Return (x, y) of the center of cell containing provided text 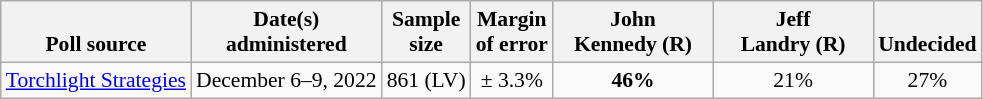
JeffLandry (R) (793, 32)
± 3.3% (512, 80)
21% (793, 80)
Poll source (96, 32)
861 (LV) (426, 80)
27% (927, 80)
Samplesize (426, 32)
JohnKennedy (R) (633, 32)
Marginof error (512, 32)
Torchlight Strategies (96, 80)
Undecided (927, 32)
Date(s)administered (286, 32)
December 6–9, 2022 (286, 80)
46% (633, 80)
